Find where the given text appears and provide that cell's center as (x, y) coordinate. 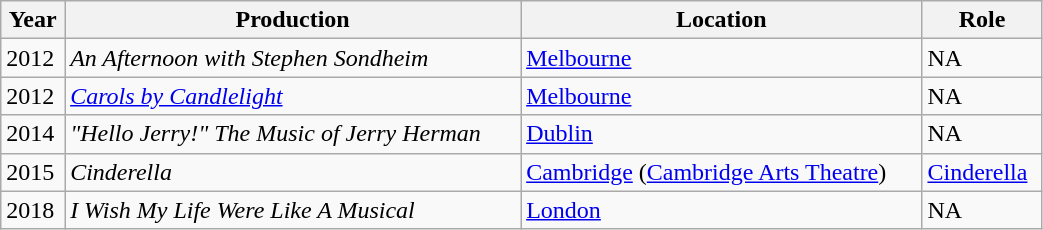
2014 (33, 134)
Location (722, 20)
London (722, 210)
2015 (33, 172)
2018 (33, 210)
Role (982, 20)
Year (33, 20)
Carols by Candlelight (293, 96)
An Afternoon with Stephen Sondheim (293, 58)
Production (293, 20)
"Hello Jerry!" The Music of Jerry Herman (293, 134)
Dublin (722, 134)
I Wish My Life Were Like A Musical (293, 210)
Cambridge (Cambridge Arts Theatre) (722, 172)
